Locate the cell with the specified text and output its (X, Y) center coordinate. 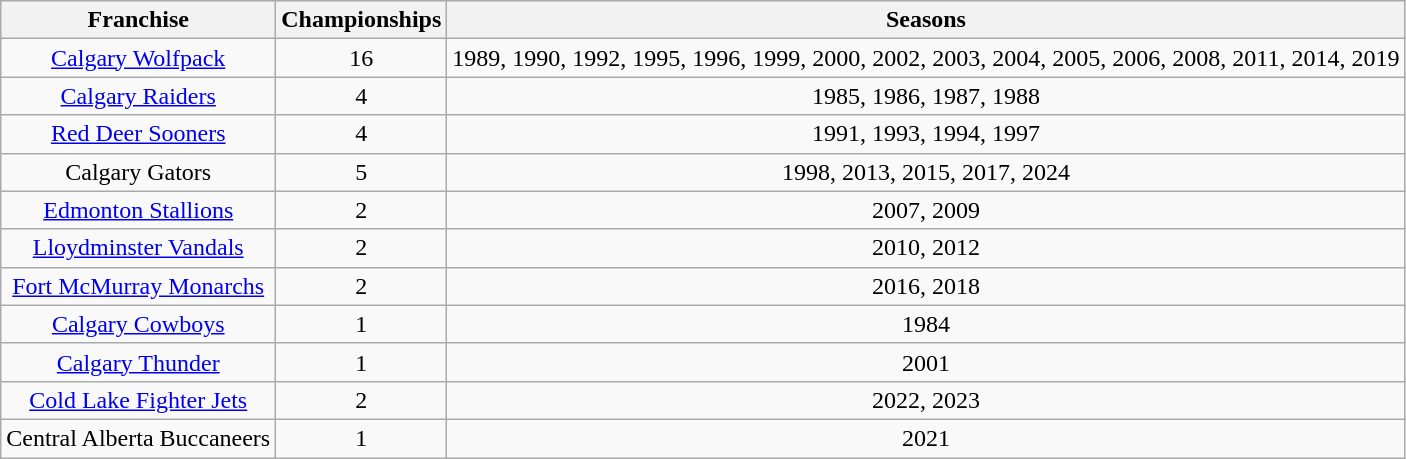
Red Deer Sooners (138, 134)
Edmonton Stallions (138, 210)
Franchise (138, 20)
Calgary Cowboys (138, 324)
Calgary Wolfpack (138, 58)
2001 (926, 362)
1998, 2013, 2015, 2017, 2024 (926, 172)
Seasons (926, 20)
1985, 1986, 1987, 1988 (926, 96)
2010, 2012 (926, 248)
Calgary Thunder (138, 362)
Cold Lake Fighter Jets (138, 400)
2016, 2018 (926, 286)
1991, 1993, 1994, 1997 (926, 134)
1989, 1990, 1992, 1995, 1996, 1999, 2000, 2002, 2003, 2004, 2005, 2006, 2008, 2011, 2014, 2019 (926, 58)
Calgary Gators (138, 172)
Lloydminster Vandals (138, 248)
16 (362, 58)
2007, 2009 (926, 210)
2021 (926, 438)
2022, 2023 (926, 400)
Fort McMurray Monarchs (138, 286)
5 (362, 172)
Championships (362, 20)
Calgary Raiders (138, 96)
Central Alberta Buccaneers (138, 438)
1984 (926, 324)
